Return [x, y] of the center of cell containing provided text 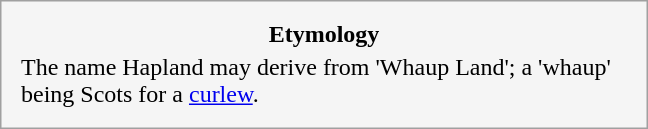
Etymology [324, 35]
The name Hapland may derive from 'Whaup Land'; a 'whaup' being Scots for a curlew. [324, 80]
